For the text-containing cell, return its midpoint in [x, y] coordinate format. 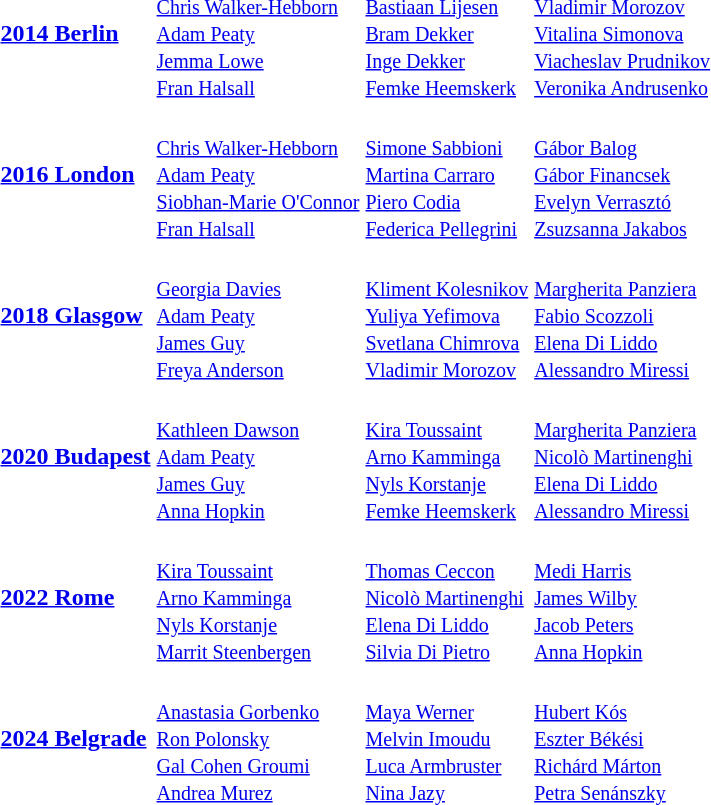
Kira ToussaintArno KammingaNyls KorstanjeMarrit Steenbergen [258, 597]
Kira ToussaintArno KammingaNyls KorstanjeFemke Heemskerk [447, 456]
Chris Walker-HebbornAdam PeatySiobhan-Marie O'Connor Fran Halsall [258, 174]
Georgia DaviesAdam PeatyJames GuyFreya Anderson [258, 315]
Kliment KolesnikovYuliya YefimovaSvetlana ChimrovaVladimir Morozov [447, 315]
Kathleen DawsonAdam PeatyJames GuyAnna Hopkin [258, 456]
Thomas CecconNicolò MartinenghiElena Di LiddoSilvia Di Pietro [447, 597]
Simone Sabbioni Martina CarraroPiero CodiaFederica Pellegrini [447, 174]
